Scan for the cell matching the given text and deliver its (X, Y) coordinate at center. 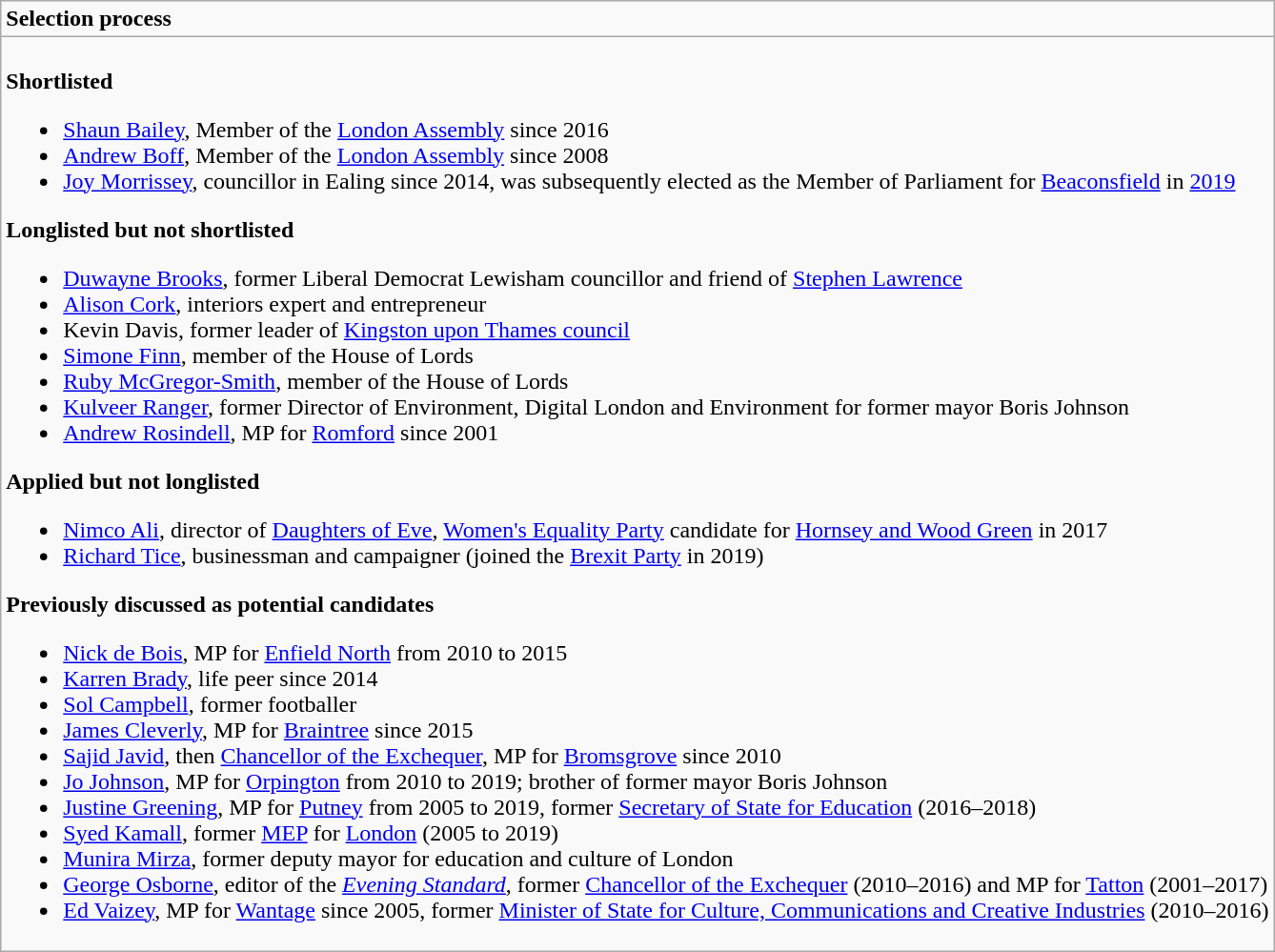
Selection process (637, 19)
